Return the [X, Y] coordinate for the center point of the cell that contains the specified text.  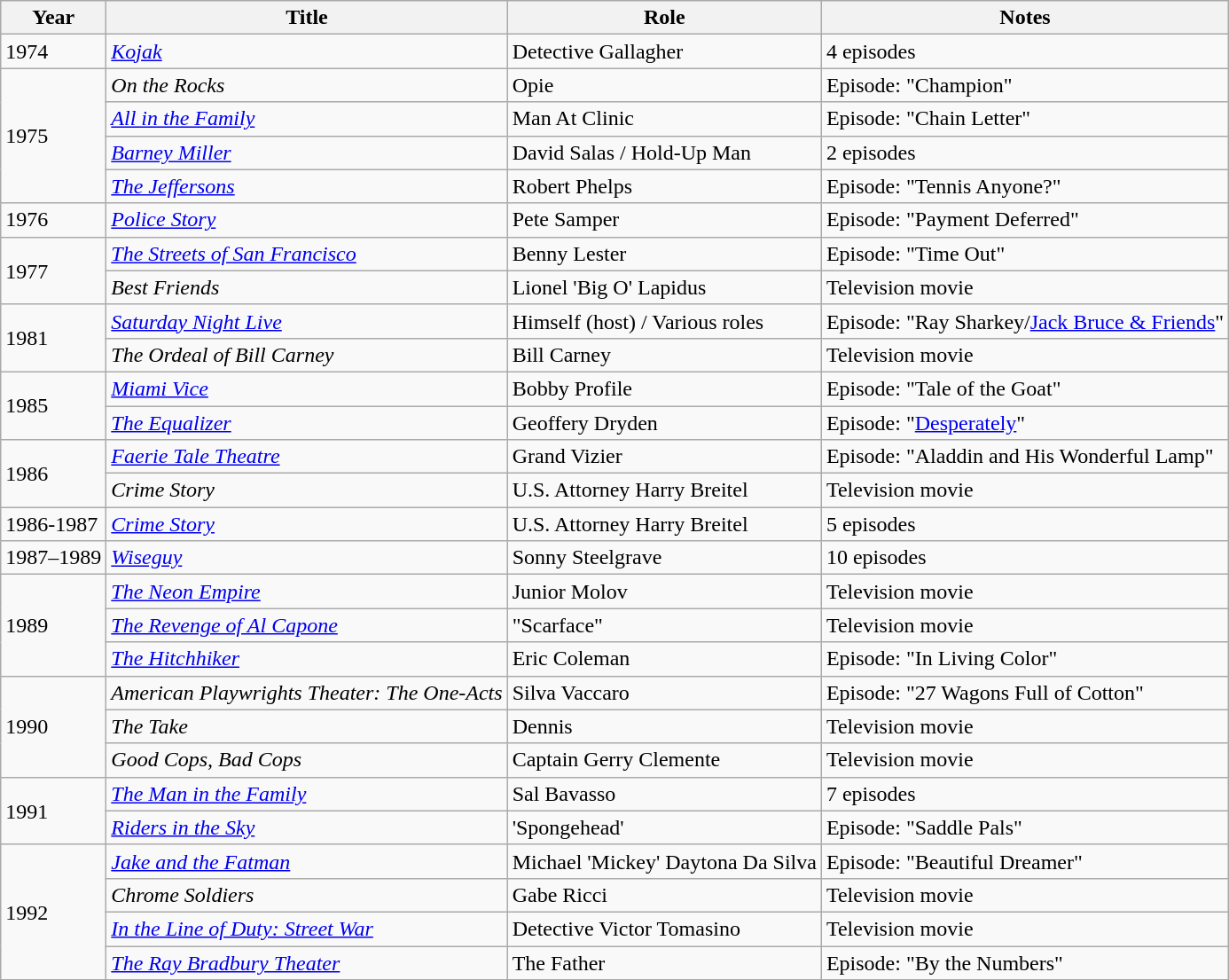
1977 [53, 270]
The Equalizer [307, 423]
Episode: "Champion" [1025, 85]
4 episodes [1025, 51]
Role [664, 18]
Episode: "In Living Color" [1025, 659]
Best Friends [307, 287]
Man At Clinic [664, 119]
Sonny Steelgrave [664, 558]
1992 [53, 912]
7 episodes [1025, 794]
Junior Molov [664, 592]
Pete Samper [664, 220]
1975 [53, 136]
Episode: "Tale of the Goat" [1025, 388]
David Salas / Hold-Up Man [664, 153]
10 episodes [1025, 558]
Opie [664, 85]
Notes [1025, 18]
1986-1987 [53, 524]
Chrome Soldiers [307, 895]
On the Rocks [307, 85]
Kojak [307, 51]
1985 [53, 405]
All in the Family [307, 119]
Captain Gerry Clemente [664, 760]
Michael 'Mickey' Daytona Da Silva [664, 861]
Silva Vaccaro [664, 693]
1986 [53, 474]
Grand Vizier [664, 457]
Robert Phelps [664, 186]
Episode: "By the Numbers" [1025, 962]
Saturday Night Live [307, 321]
Police Story [307, 220]
Title [307, 18]
The Man in the Family [307, 794]
Gabe Ricci [664, 895]
1987–1989 [53, 558]
Riders in the Sky [307, 827]
Year [53, 18]
'Spongehead' [664, 827]
Sal Bavasso [664, 794]
1989 [53, 625]
Geoffery Dryden [664, 423]
Good Cops, Bad Cops [307, 760]
Episode: "Time Out" [1025, 254]
Detective Victor Tomasino [664, 929]
Episode: "27 Wagons Full of Cotton" [1025, 693]
Episode: "Aladdin and His Wonderful Lamp" [1025, 457]
Episode: "Payment Deferred" [1025, 220]
1976 [53, 220]
Himself (host) / Various roles [664, 321]
Episode: "Saddle Pals" [1025, 827]
The Father [664, 962]
Episode: "Desperately" [1025, 423]
In the Line of Duty: Street War [307, 929]
1991 [53, 811]
The Ray Bradbury Theater [307, 962]
1981 [53, 338]
1990 [53, 726]
Episode: "Ray Sharkey/Jack Bruce & Friends" [1025, 321]
The Revenge of Al Capone [307, 625]
The Streets of San Francisco [307, 254]
The Neon Empire [307, 592]
Barney Miller [307, 153]
"Scarface" [664, 625]
Eric Coleman [664, 659]
The Ordeal of Bill Carney [307, 355]
The Take [307, 726]
Lionel 'Big O' Lapidus [664, 287]
Jake and the Fatman [307, 861]
Benny Lester [664, 254]
2 episodes [1025, 153]
Episode: "Beautiful Dreamer" [1025, 861]
Miami Vice [307, 388]
The Hitchhiker [307, 659]
Dennis [664, 726]
Episode: "Chain Letter" [1025, 119]
5 episodes [1025, 524]
Bobby Profile [664, 388]
Episode: "Tennis Anyone?" [1025, 186]
American Playwrights Theater: The One-Acts [307, 693]
Faerie Tale Theatre [307, 457]
Detective Gallagher [664, 51]
1974 [53, 51]
Bill Carney [664, 355]
The Jeffersons [307, 186]
Wiseguy [307, 558]
